Find where the given text appears and provide that cell's center as (X, Y) coordinate. 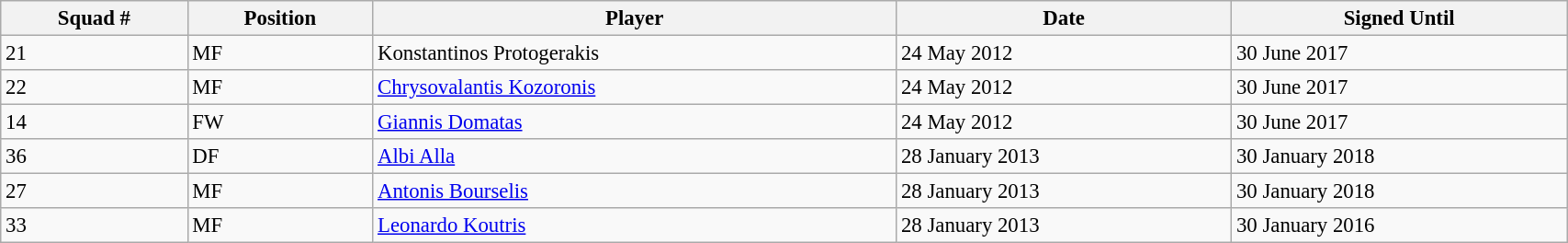
30 January 2016 (1400, 226)
Antonis Bourselis (635, 191)
14 (94, 122)
Position (280, 18)
Date (1064, 18)
Signed Until (1400, 18)
27 (94, 191)
Chrysovalantis Kozoronis (635, 87)
33 (94, 226)
Giannis Domatas (635, 122)
DF (280, 156)
22 (94, 87)
21 (94, 53)
Player (635, 18)
FW (280, 122)
Konstantinos Protogerakis (635, 53)
Leonardo Koutris (635, 226)
36 (94, 156)
Albi Alla (635, 156)
Squad # (94, 18)
